Pinpoint the cell where the given text exists, returning its [x, y] midpoint coordinate. 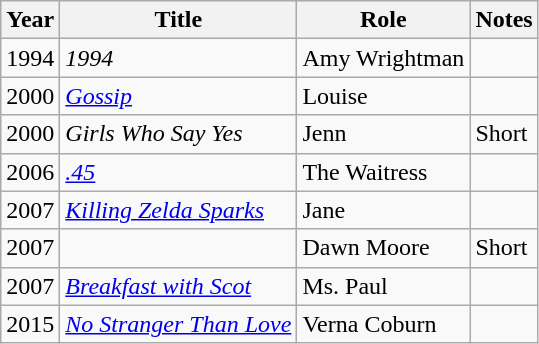
Ms. Paul [384, 286]
No Stranger Than Love [178, 324]
Gossip [178, 96]
2006 [30, 172]
.45 [178, 172]
Girls Who Say Yes [178, 134]
Killing Zelda Sparks [178, 210]
Amy Wrightman [384, 58]
Notes [504, 20]
Role [384, 20]
Year [30, 20]
Verna Coburn [384, 324]
2015 [30, 324]
Jenn [384, 134]
Jane [384, 210]
Breakfast with Scot [178, 286]
Louise [384, 96]
Title [178, 20]
Dawn Moore [384, 248]
The Waitress [384, 172]
